Identify which cell holds the provided text, then report its [X, Y] central coordinate. 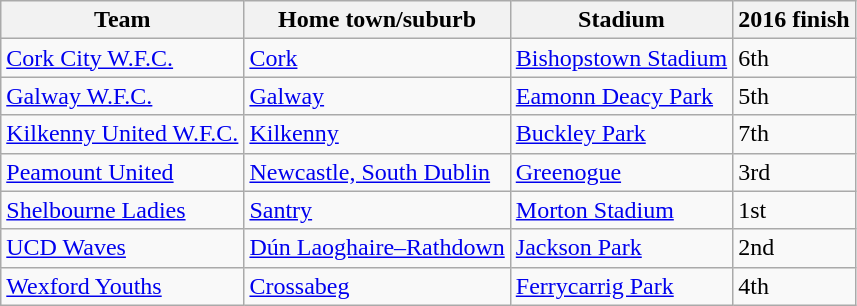
Crossabeg [377, 286]
Dún Laoghaire–Rathdown [377, 248]
Team [122, 20]
Kilkenny [377, 134]
3rd [794, 172]
Wexford Youths [122, 286]
Home town/suburb [377, 20]
5th [794, 96]
4th [794, 286]
Bishopstown Stadium [621, 58]
2nd [794, 248]
Ferrycarrig Park [621, 286]
Santry [377, 210]
6th [794, 58]
Galway W.F.C. [122, 96]
UCD Waves [122, 248]
Cork City W.F.C. [122, 58]
Morton Stadium [621, 210]
Eamonn Deacy Park [621, 96]
Stadium [621, 20]
Buckley Park [621, 134]
1st [794, 210]
7th [794, 134]
2016 finish [794, 20]
Greenogue [621, 172]
Newcastle, South Dublin [377, 172]
Cork [377, 58]
Jackson Park [621, 248]
Kilkenny United W.F.C. [122, 134]
Peamount United [122, 172]
Shelbourne Ladies [122, 210]
Galway [377, 96]
